Pinpoint the cell where the given text exists, returning its [X, Y] midpoint coordinate. 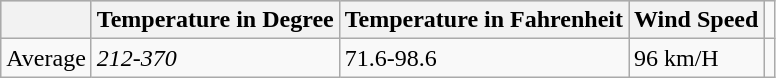
212-370 [215, 58]
71.6-98.6 [484, 58]
Temperature in Fahrenheit [484, 20]
Wind Speed [696, 20]
Temperature in Degree [215, 20]
96 km/H [696, 58]
Average [46, 58]
